Find where the given text appears and provide that cell's center as (X, Y) coordinate. 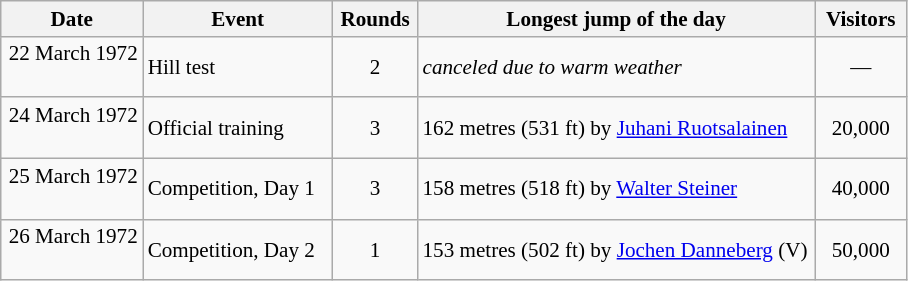
26 March 1972 (72, 250)
— (860, 66)
20,000 (860, 128)
22 March 1972 (72, 66)
Date (72, 18)
Longest jump of the day (616, 18)
Event (238, 18)
153 metres (502 ft) by Jochen Danneberg (V) (616, 250)
40,000 (860, 188)
1 (376, 250)
158 metres (518 ft) by Walter Steiner (616, 188)
canceled due to warm weather (616, 66)
Competition, Day 1 (238, 188)
Competition, Day 2 (238, 250)
25 March 1972 (72, 188)
24 March 1972 (72, 128)
Official training (238, 128)
162 metres (531 ft) by Juhani Ruotsalainen (616, 128)
Rounds (376, 18)
Hill test (238, 66)
2 (376, 66)
50,000 (860, 250)
Visitors (860, 18)
